Find where the given text appears and provide that cell's center as (x, y) coordinate. 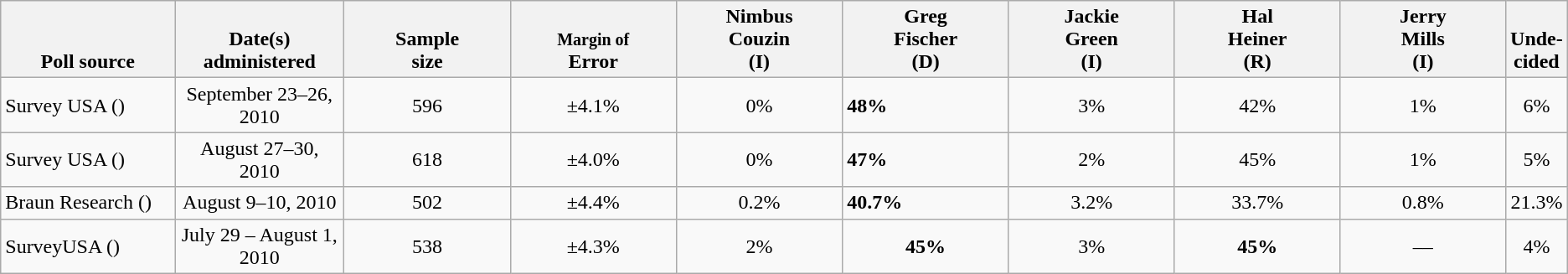
47% (926, 159)
JerryMills(I) (1422, 39)
Margin ofError (593, 39)
538 (427, 246)
NimbusCouzin(I) (759, 39)
HalHeiner(R) (1257, 39)
Poll source (88, 39)
48% (926, 106)
0.2% (759, 203)
GregFischer(D) (926, 39)
502 (427, 203)
Unde-cided (1537, 39)
±4.3% (593, 246)
–– (1422, 246)
Samplesize (427, 39)
3.2% (1091, 203)
618 (427, 159)
±4.0% (593, 159)
6% (1537, 106)
August 27–30, 2010 (260, 159)
0.8% (1422, 203)
Date(s) administered (260, 39)
SurveyUSA () (88, 246)
Braun Research () (88, 203)
5% (1537, 159)
33.7% (1257, 203)
September 23–26, 2010 (260, 106)
±4.4% (593, 203)
40.7% (926, 203)
July 29 – August 1, 2010 (260, 246)
42% (1257, 106)
4% (1537, 246)
±4.1% (593, 106)
JackieGreen(I) (1091, 39)
596 (427, 106)
August 9–10, 2010 (260, 203)
21.3% (1537, 203)
